Search for the cell housing the specified text and yield its [X, Y] center coordinate. 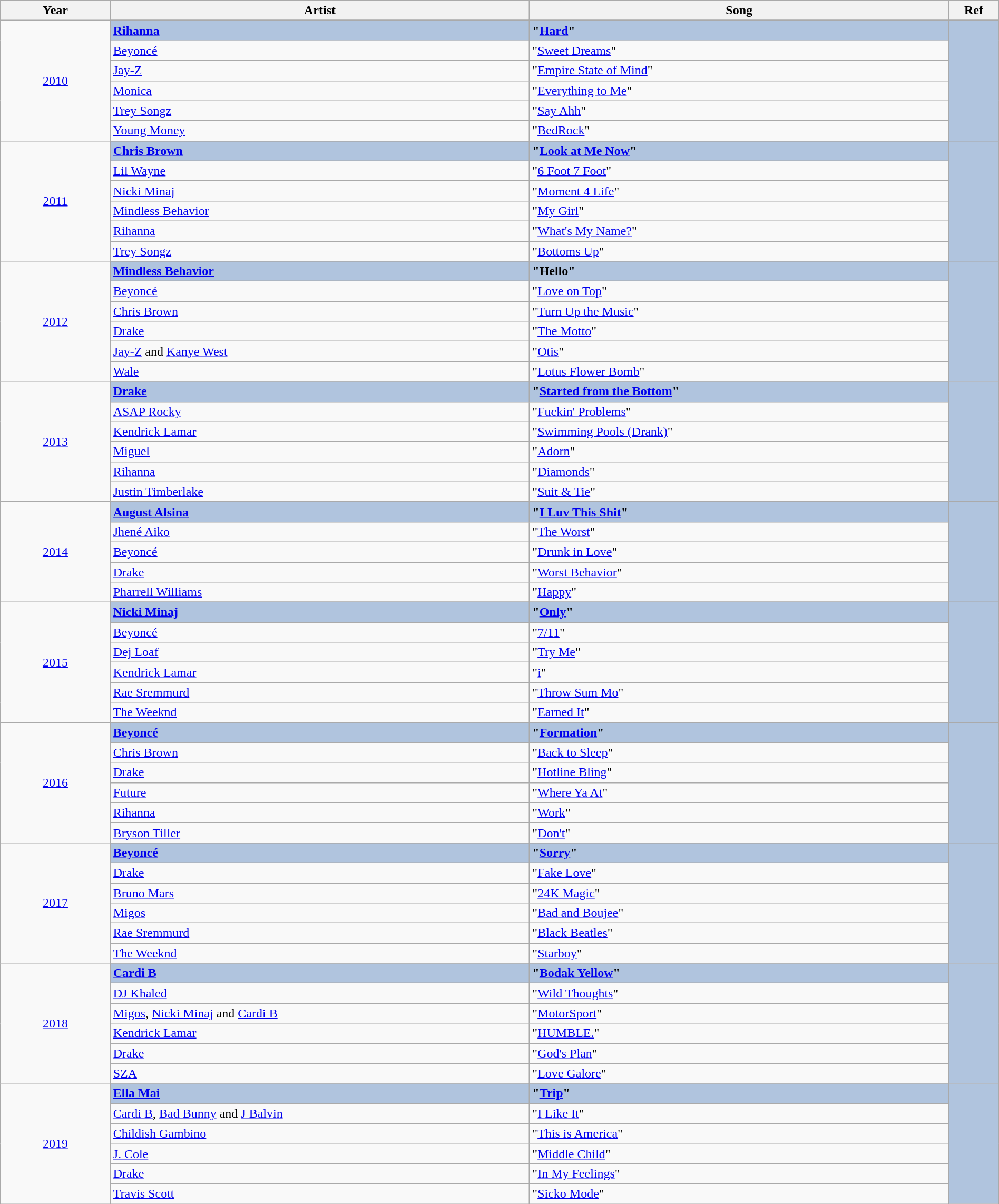
"Moment 4 Life" [739, 191]
"Bodak Yellow" [739, 973]
2011 [55, 201]
Jay-Z [320, 71]
ASAP Rocky [320, 412]
"Look at Me Now" [739, 151]
"Work" [739, 813]
Pharrell Williams [320, 592]
"I Like It" [739, 1113]
"MotorSport" [739, 1013]
"Turn Up the Music" [739, 311]
2016 [55, 782]
"Bad and Boujee" [739, 913]
"Fake Love" [739, 873]
"Suit & Tie" [739, 492]
Wale [320, 371]
"God's Plan" [739, 1053]
Migos [320, 913]
"Bottoms Up" [739, 251]
"Love Galore" [739, 1073]
"Love on Top" [739, 291]
"Hotline Bling" [739, 772]
"Empire State of Mind" [739, 71]
"Say Ahh" [739, 111]
"Otis" [739, 351]
Jhené Aiko [320, 532]
2014 [55, 552]
"Drunk in Love" [739, 552]
Justin Timberlake [320, 492]
"The Worst" [739, 532]
Future [320, 792]
2013 [55, 442]
2019 [55, 1143]
Travis Scott [320, 1193]
"Adorn" [739, 452]
Cardi B, Bad Bunny and J Balvin [320, 1113]
"Hard" [739, 31]
"Wild Thoughts" [739, 993]
Ref [974, 11]
"Started from the Bottom" [739, 391]
"Sweet Dreams" [739, 51]
Miguel [320, 452]
Bruno Mars [320, 893]
"HUMBLE." [739, 1033]
"24K Magic" [739, 893]
Year [55, 11]
Bryson Tiller [320, 833]
"Back to Sleep" [739, 752]
Song [739, 11]
August Alsina [320, 512]
DJ Khaled [320, 993]
Monica [320, 91]
"Diamonds" [739, 472]
"Earned It" [739, 712]
2018 [55, 1023]
"Don't" [739, 833]
"i" [739, 672]
"Only" [739, 612]
"Middle Child" [739, 1153]
Cardi B [320, 973]
"Trip" [739, 1093]
"Sorry" [739, 853]
Young Money [320, 131]
SZA [320, 1073]
"Lotus Flower Bomb" [739, 371]
Dej Loaf [320, 652]
2012 [55, 321]
"My Girl" [739, 211]
"I Luv This Shit" [739, 512]
"What's My Name?" [739, 231]
"7/11" [739, 632]
Childish Gambino [320, 1133]
"Starboy" [739, 953]
"Fuckin' Problems" [739, 412]
"In My Feelings" [739, 1173]
2017 [55, 903]
Migos, Nicki Minaj and Cardi B [320, 1013]
"BedRock" [739, 131]
2010 [55, 81]
"Try Me" [739, 652]
2015 [55, 662]
"Sicko Mode" [739, 1193]
"Everything to Me" [739, 91]
J. Cole [320, 1153]
"Hello" [739, 271]
"This is America" [739, 1133]
Ella Mai [320, 1093]
"Happy" [739, 592]
"Black Beatles" [739, 933]
Jay-Z and Kanye West [320, 351]
"Formation" [739, 732]
"Throw Sum Mo" [739, 692]
Lil Wayne [320, 171]
"Swimming Pools (Drank)" [739, 432]
"6 Foot 7 Foot" [739, 171]
"The Motto" [739, 331]
"Worst Behavior" [739, 572]
Artist [320, 11]
"Where Ya At" [739, 792]
